Return [X, Y] of the center of cell containing provided text 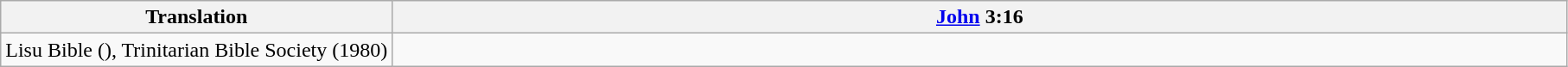
Lisu Bible (), Trinitarian Bible Society (1980) [197, 50]
John 3:16 [980, 17]
Translation [197, 17]
